Search for the cell housing the specified text and yield its [X, Y] center coordinate. 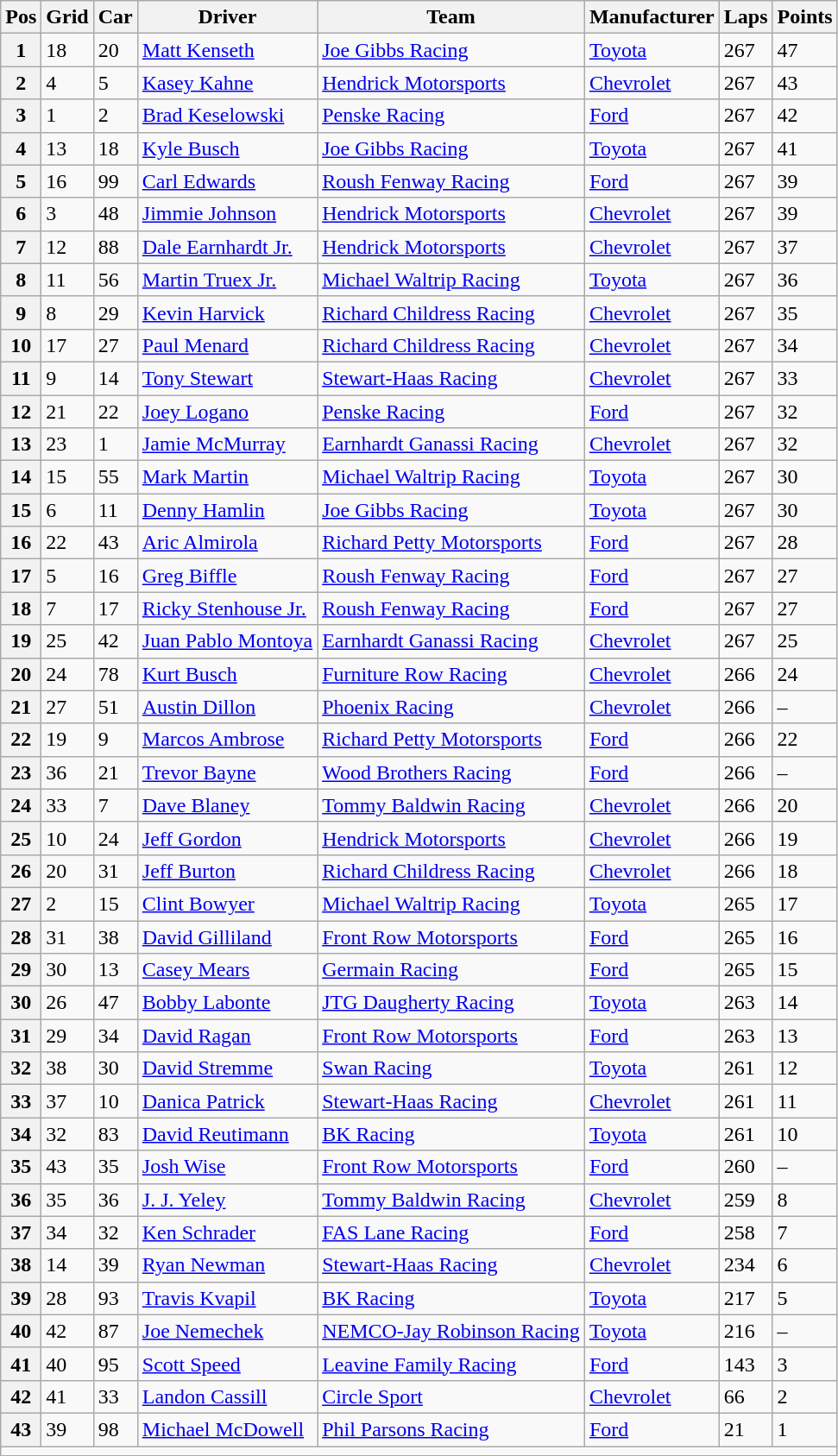
Matt Kenseth [227, 50]
98 [116, 1429]
David Stremme [227, 1068]
Car [116, 17]
143 [746, 1364]
Germain Racing [451, 970]
Team [451, 17]
Joe Nemechek [227, 1331]
88 [116, 247]
Marcos Ambrose [227, 740]
FAS Lane Racing [451, 1232]
55 [116, 477]
Brad Keselowski [227, 116]
259 [746, 1200]
Josh Wise [227, 1167]
Points [804, 17]
Jimmie Johnson [227, 214]
66 [746, 1396]
258 [746, 1232]
Denny Hamlin [227, 510]
93 [116, 1298]
Dale Earnhardt Jr. [227, 247]
Pos [21, 17]
Bobby Labonte [227, 1003]
NEMCO-Jay Robinson Racing [451, 1331]
Landon Cassill [227, 1396]
Laps [746, 17]
David Gilliland [227, 936]
260 [746, 1167]
Casey Mears [227, 970]
Ken Schrader [227, 1232]
Swan Racing [451, 1068]
Jeff Gordon [227, 838]
83 [116, 1134]
J. J. Yeley [227, 1200]
Paul Menard [227, 345]
56 [116, 280]
Jeff Burton [227, 871]
234 [746, 1265]
Dave Blaney [227, 805]
Scott Speed [227, 1364]
Manufacturer [652, 17]
Michael McDowell [227, 1429]
Greg Biffle [227, 576]
Driver [227, 17]
Juan Pablo Montoya [227, 641]
Jamie McMurray [227, 444]
217 [746, 1298]
Leavine Family Racing [451, 1364]
78 [116, 674]
87 [116, 1331]
99 [116, 181]
Joey Logano [227, 412]
Carl Edwards [227, 181]
David Ragan [227, 1036]
95 [116, 1364]
51 [116, 707]
Tony Stewart [227, 378]
Austin Dillon [227, 707]
David Reutimann [227, 1134]
Clint Bowyer [227, 904]
JTG Daugherty Racing [451, 1003]
Ricky Stenhouse Jr. [227, 608]
48 [116, 214]
Danica Patrick [227, 1101]
Mark Martin [227, 477]
Grid [67, 17]
Martin Truex Jr. [227, 280]
Phil Parsons Racing [451, 1429]
Kurt Busch [227, 674]
216 [746, 1331]
Circle Sport [451, 1396]
Trevor Bayne [227, 772]
Phoenix Racing [451, 707]
Kasey Kahne [227, 83]
Furniture Row Racing [451, 674]
Kyle Busch [227, 148]
Aric Almirola [227, 543]
Wood Brothers Racing [451, 772]
Kevin Harvick [227, 312]
Ryan Newman [227, 1265]
Travis Kvapil [227, 1298]
